Search for the cell housing the specified text and yield its (X, Y) center coordinate. 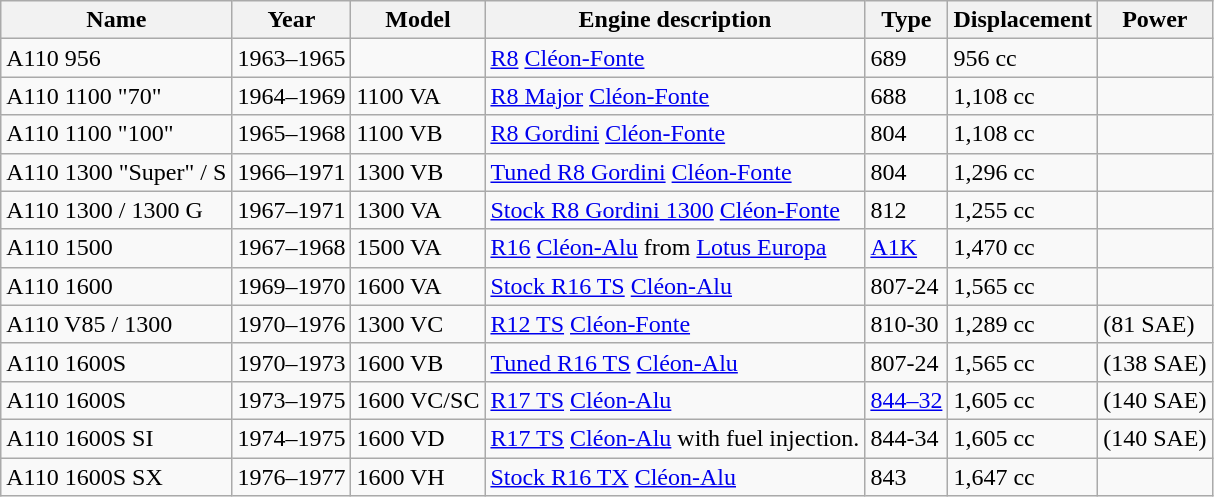
Tuned R16 TS Cléon-Alu (675, 362)
A110 1600 (116, 286)
1967–1971 (292, 210)
843 (906, 477)
A110 956 (116, 58)
1600 VC/SC (418, 400)
1,289 cc (1023, 324)
1600 VH (418, 477)
1600 VA (418, 286)
R16 Cléon-Alu from Lotus Europa (675, 248)
812 (906, 210)
1300 VB (418, 172)
1500 VA (418, 248)
A110 1600S SX (116, 477)
Year (292, 20)
Stock R8 Gordini 1300 Cléon-Fonte (675, 210)
1970–1973 (292, 362)
Model (418, 20)
844-34 (906, 438)
1600 VD (418, 438)
1966–1971 (292, 172)
A110 1600S SI (116, 438)
Tuned R8 Gordini Cléon-Fonte (675, 172)
1976–1977 (292, 477)
Name (116, 20)
1,470 cc (1023, 248)
R8 Gordini Cléon-Fonte (675, 134)
(138 SAE) (1155, 362)
Displacement (1023, 20)
R17 TS Cléon-Alu (675, 400)
688 (906, 96)
1100 VA (418, 96)
1973–1975 (292, 400)
810-30 (906, 324)
Power (1155, 20)
R12 TS Cléon-Fonte (675, 324)
1970–1976 (292, 324)
(81 SAE) (1155, 324)
1300 VC (418, 324)
A110 V85 / 1300 (116, 324)
A110 1300 "Super" / S (116, 172)
R8 Cléon-Fonte (675, 58)
1300 VA (418, 210)
A110 1300 / 1300 G (116, 210)
A110 1500 (116, 248)
844–32 (906, 400)
1,647 cc (1023, 477)
1600 VB (418, 362)
A110 1100 "70" (116, 96)
956 cc (1023, 58)
1100 VB (418, 134)
1,296 cc (1023, 172)
R17 TS Cléon-Alu with fuel injection. (675, 438)
Engine description (675, 20)
1,255 cc (1023, 210)
A110 1100 "100" (116, 134)
Stock R16 TX Cléon-Alu (675, 477)
1969–1970 (292, 286)
1967–1968 (292, 248)
Stock R16 TS Cléon-Alu (675, 286)
R8 Major Cléon-Fonte (675, 96)
1964–1969 (292, 96)
689 (906, 58)
A1K (906, 248)
1974–1975 (292, 438)
1963–1965 (292, 58)
1965–1968 (292, 134)
Type (906, 20)
